Identify which cell holds the provided text, then report its [x, y] central coordinate. 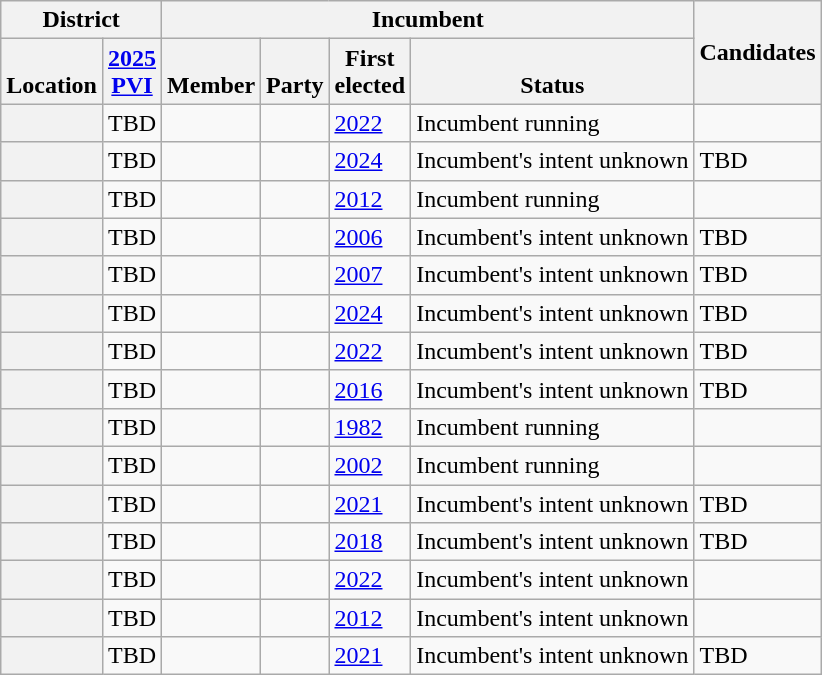
Location [52, 72]
Status [552, 72]
Party [295, 72]
2025PVI [132, 72]
2006 [370, 237]
1982 [370, 427]
2007 [370, 275]
Candidates [758, 52]
Incumbent [428, 20]
2016 [370, 389]
2018 [370, 542]
2002 [370, 465]
Firstelected [370, 72]
District [82, 20]
Member [212, 72]
